Provide the [X, Y] coordinate of the cell's center where the given text is located.  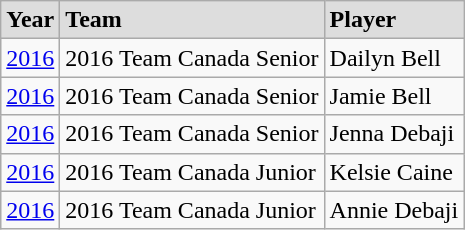
Jamie Bell [394, 96]
Dailyn Bell [394, 58]
Year [30, 20]
Kelsie Caine [394, 172]
Jenna Debaji [394, 134]
Player [394, 20]
Team [192, 20]
Annie Debaji [394, 210]
